Identify which cell holds the provided text, then report its [X, Y] central coordinate. 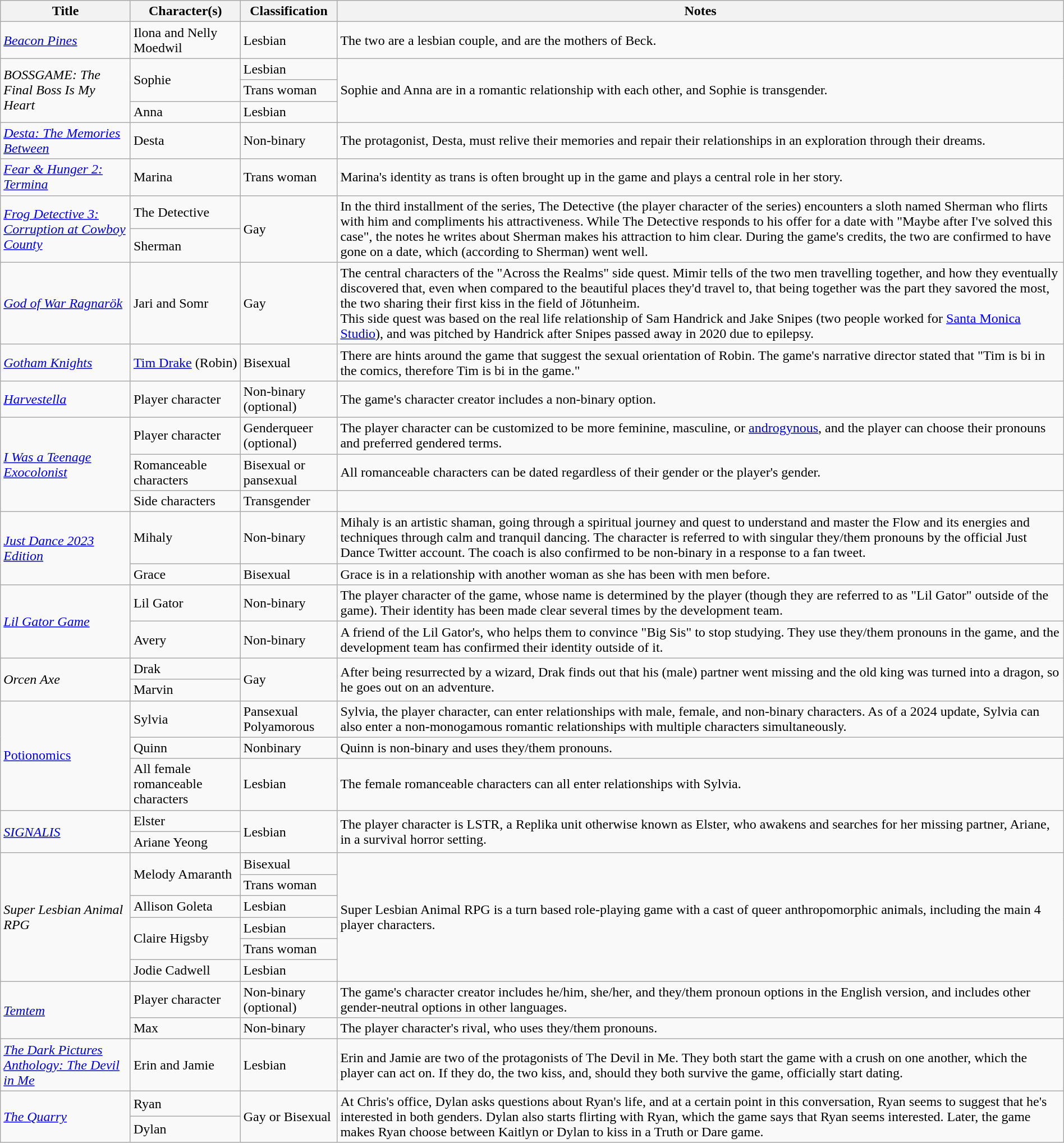
Drak [185, 669]
The female romanceable characters can all enter relationships with Sylvia. [700, 784]
Desta: The Memories Between [66, 140]
Beacon Pines [66, 40]
Title [66, 11]
Orcen Axe [66, 679]
Anna [185, 112]
Grace is in a relationship with another woman as she has been with men before. [700, 574]
The Dark Pictures Anthology: The Devil in Me [66, 1065]
Claire Higsby [185, 939]
The two are a lesbian couple, and are the mothers of Beck. [700, 40]
Melody Amaranth [185, 874]
Jari and Somr [185, 303]
Marina [185, 177]
The player character's rival, who uses they/them pronouns. [700, 1028]
Ilona and Nelly Moedwil [185, 40]
Avery [185, 640]
Desta [185, 140]
Tim Drake (Robin) [185, 363]
Sophie [185, 80]
Marvin [185, 690]
Super Lesbian Animal RPG is a turn based role-playing game with a cast of queer anthropomorphic animals, including the main 4 player characters. [700, 917]
Genderqueer (optional) [288, 436]
Harvestella [66, 399]
Sophie and Anna are in a romantic relationship with each other, and Sophie is transgender. [700, 90]
Lil Gator [185, 603]
Temtem [66, 1011]
The game's character creator includes a non-binary option. [700, 399]
Dylan [185, 1130]
Erin and Jamie [185, 1065]
Mihaly [185, 538]
Gotham Knights [66, 363]
Character(s) [185, 11]
Quinn [185, 748]
The Detective [185, 212]
BOSSGAME: The Final Boss Is My Heart [66, 90]
Side characters [185, 501]
Transgender [288, 501]
Sherman [185, 246]
Marina's identity as trans is often brought up in the game and plays a central role in her story. [700, 177]
All romanceable characters can be dated regardless of their gender or the player's gender. [700, 472]
Quinn is non-binary and uses they/them pronouns. [700, 748]
Just Dance 2023 Edition [66, 548]
Ryan [185, 1104]
Classification [288, 11]
All female romanceable characters [185, 784]
SIGNALIS [66, 831]
I Was a Teenage Exocolonist [66, 464]
Gay or Bisexual [288, 1117]
God of War Ragnarök [66, 303]
Notes [700, 11]
The Quarry [66, 1117]
Jodie Cadwell [185, 971]
Lil Gator Game [66, 621]
Max [185, 1028]
Allison Goleta [185, 906]
Romanceable characters [185, 472]
Fear & Hunger 2: Termina [66, 177]
Sylvia [185, 719]
Frog Detective 3: Corruption at Cowboy County [66, 229]
Ariane Yeong [185, 842]
Grace [185, 574]
PansexualPolyamorous [288, 719]
Potionomics [66, 756]
The protagonist, Desta, must relive their memories and repair their relationships in an exploration through their dreams. [700, 140]
Super Lesbian Animal RPG [66, 917]
Nonbinary [288, 748]
Elster [185, 821]
Bisexual or pansexual [288, 472]
